Return [X, Y] of the center of cell containing provided text 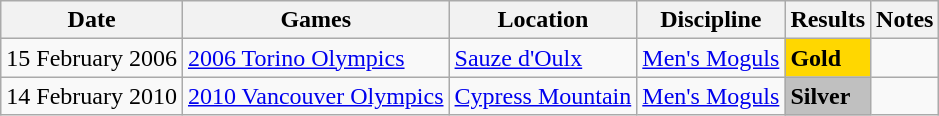
Results [828, 20]
Gold [828, 58]
Discipline [711, 20]
15 February 2006 [92, 58]
Date [92, 20]
Silver [828, 96]
Games [316, 20]
2006 Torino Olympics [316, 58]
2010 Vancouver Olympics [316, 96]
Cypress Mountain [543, 96]
Sauze d'Oulx [543, 58]
Notes [905, 20]
14 February 2010 [92, 96]
Location [543, 20]
